Scan for the cell matching the given text and deliver its (x, y) coordinate at center. 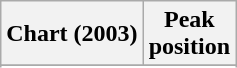
Chart (2003) (72, 34)
Peak position (189, 34)
